Identify which cell holds the provided text, then report its [X, Y] central coordinate. 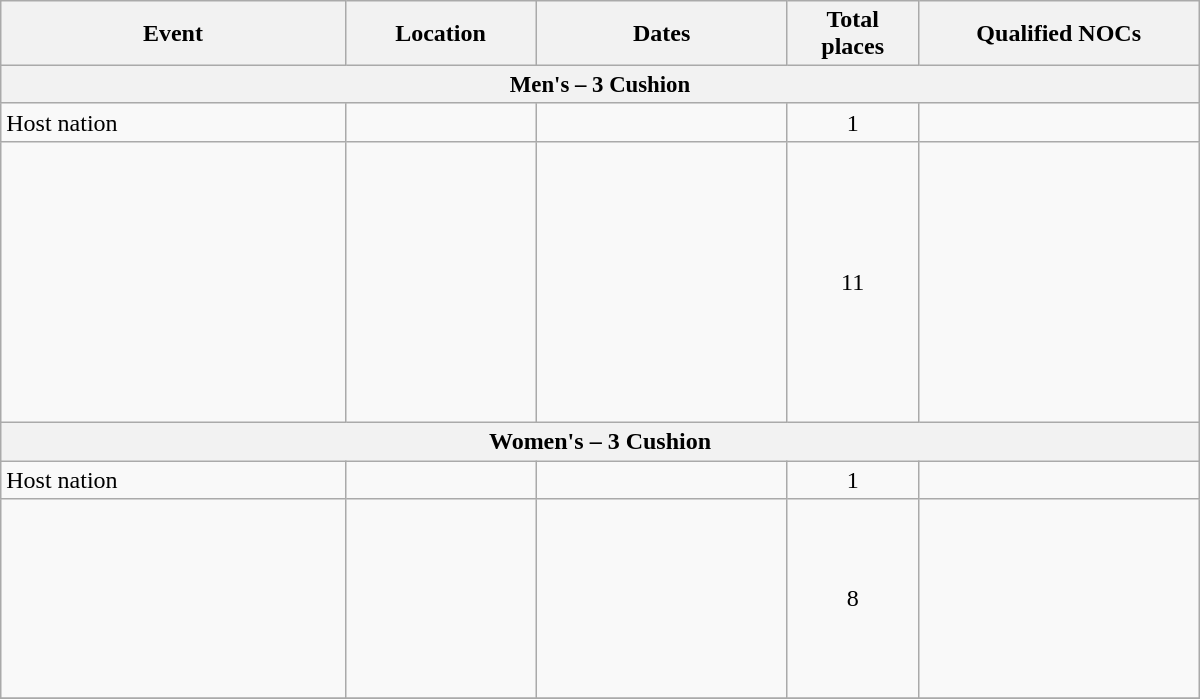
Men's – 3 Cushion [600, 85]
Location [440, 34]
11 [852, 282]
8 [852, 599]
Event [173, 34]
Total places [852, 34]
Women's – 3 Cushion [600, 442]
Qualified NOCs [1058, 34]
Dates [662, 34]
